Search for the cell housing the specified text and yield its [x, y] center coordinate. 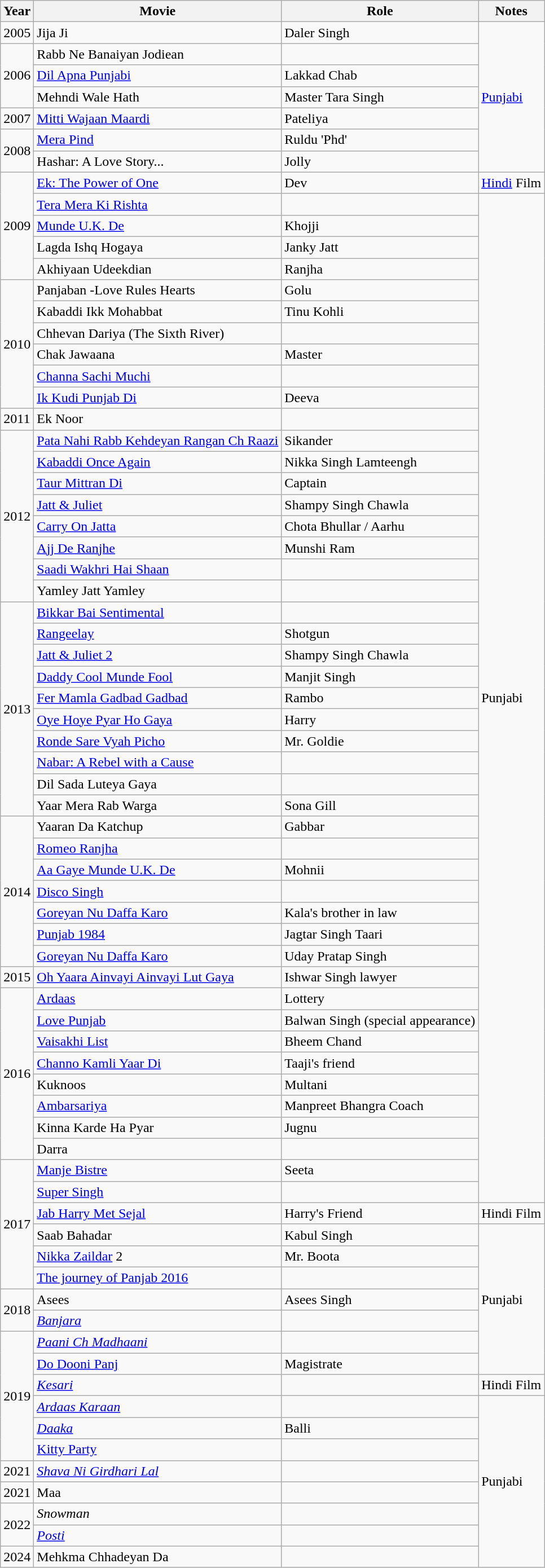
Rabb Ne Banaiyan Jodiean [158, 54]
2012 [17, 516]
2006 [17, 76]
2005 [17, 33]
Lakkad Chab [380, 76]
Taaji's friend [380, 1063]
Movie [158, 11]
Ishwar Singh lawyer [380, 977]
Ajj De Ranjhe [158, 548]
2019 [17, 1396]
2018 [17, 1310]
Chak Jawaana [158, 355]
Harry's Friend [380, 1213]
2007 [17, 118]
Role [380, 11]
Asees Singh [380, 1299]
Jagtar Singh Taari [380, 934]
2009 [17, 226]
Ek Noor [158, 419]
Munshi Ram [380, 548]
Jija Ji [158, 33]
Paani Ch Madhaani [158, 1342]
Pateliya [380, 118]
Jatt & Juliet [158, 505]
2011 [17, 419]
Mera Pind [158, 140]
Banjara [158, 1321]
Jatt & Juliet 2 [158, 655]
Tera Mera Ki Rishta [158, 204]
Chota Bhullar / Aarhu [380, 526]
Shotgun [380, 634]
Channo Kamli Yaar Di [158, 1063]
Kesari [158, 1385]
Asees [158, 1299]
Jugnu [380, 1127]
Lottery [380, 999]
Ardaas Karaan [158, 1407]
Sona Gill [380, 805]
Dil Sada Luteya Gaya [158, 784]
Mehkma Chhadeyan Da [158, 1557]
Uday Pratap Singh [380, 956]
Dev [380, 183]
Fer Mamla Gadbad Gadbad [158, 698]
Tinu Kohli [380, 312]
Mehndi Wale Hath [158, 97]
Carry On Jatta [158, 526]
2024 [17, 1557]
The journey of Panjab 2016 [158, 1278]
Sikander [380, 441]
Kabaddi Ikk Mohabbat [158, 312]
Balli [380, 1428]
Hashar: A Love Story... [158, 161]
Gabbar [380, 827]
Master Tara Singh [380, 97]
Kala's brother in law [380, 913]
Nikka Singh Lamteengh [380, 462]
Chhevan Dariya (The Sixth River) [158, 333]
Nikka Zaildar 2 [158, 1256]
Manjit Singh [380, 677]
Ruldu 'Phd' [380, 140]
Vaisakhi List [158, 1042]
Saadi Wakhri Hai Shaan [158, 569]
Kinna Karde Ha Pyar [158, 1127]
Aa Gaye Munde U.K. De [158, 870]
Channa Sachi Muchi [158, 376]
Manpreet Bhangra Coach [380, 1106]
Nabar: A Rebel with a Cause [158, 763]
2008 [17, 151]
Pata Nahi Rabb Kehdeyan Rangan Ch Raazi [158, 441]
Ronde Sare Vyah Picho [158, 741]
Bikkar Bai Sentimental [158, 612]
Notes [511, 11]
Dil Apna Punjabi [158, 76]
Year [17, 11]
Punjab 1984 [158, 934]
Ek: The Power of One [158, 183]
Daddy Cool Munde Fool [158, 677]
Kabaddi Once Again [158, 462]
Oye Hoye Pyar Ho Gaya [158, 720]
Snowman [158, 1514]
Lagda Ishq Hogaya [158, 247]
Taur Mittran Di [158, 483]
Panjaban -Love Rules Hearts [158, 290]
Super Singh [158, 1192]
Ranjha [380, 269]
Darra [158, 1149]
Deeva [380, 398]
Love Punjab [158, 1020]
Akhiyaan Udeekdian [158, 269]
Romeo Ranjha [158, 848]
Kitty Party [158, 1450]
2016 [17, 1074]
Daler Singh [380, 33]
Rangeelay [158, 634]
Mitti Wajaan Maardi [158, 118]
2014 [17, 891]
Magistrate [380, 1364]
Mohnii [380, 870]
Kuknoos [158, 1085]
2010 [17, 344]
Yamley Jatt Yamley [158, 591]
Ardaas [158, 999]
Oh Yaara Ainvayi Ainvayi Lut Gaya [158, 977]
Master [380, 355]
Rambo [380, 698]
Kabul Singh [380, 1235]
Disco Singh [158, 891]
Bheem Chand [380, 1042]
Multani [380, 1085]
Shava Ni Girdhari Lal [158, 1471]
Maa [158, 1492]
Captain [380, 483]
Mr. Goldie [380, 741]
Daaka [158, 1428]
Mr. Boota [380, 1256]
Yaar Mera Rab Warga [158, 805]
Saab Bahadar [158, 1235]
Golu [380, 290]
Seeta [380, 1170]
Yaaran Da Katchup [158, 827]
Balwan Singh (special appearance) [380, 1020]
Ik Kudi Punjab Di [158, 398]
Jolly [380, 161]
Khojji [380, 226]
Manje Bistre [158, 1170]
2015 [17, 977]
Ambarsariya [158, 1106]
2017 [17, 1224]
Do Dooni Panj [158, 1364]
Janky Jatt [380, 247]
Munde U.K. De [158, 226]
Jab Harry Met Sejal [158, 1213]
Posti [158, 1535]
Harry [380, 720]
2022 [17, 1525]
2013 [17, 708]
